Determine the (x, y) coordinate at the center of the cell enclosing the given text.  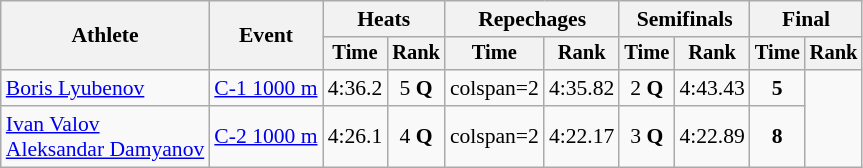
Semifinals (684, 19)
Repechages (532, 19)
5 Q (416, 88)
4:22.17 (582, 136)
5 (778, 88)
Final (806, 19)
4 Q (416, 136)
4:36.2 (356, 88)
C-2 1000 m (266, 136)
C-1 1000 m (266, 88)
4:43.43 (712, 88)
Boris Lyubenov (106, 88)
4:22.89 (712, 136)
2 Q (646, 88)
Heats (384, 19)
4:26.1 (356, 136)
4:35.82 (582, 88)
Ivan ValovAleksandar Damyanov (106, 136)
8 (778, 136)
3 Q (646, 136)
Event (266, 36)
Athlete (106, 36)
